Return (x, y) of the center of cell containing provided text 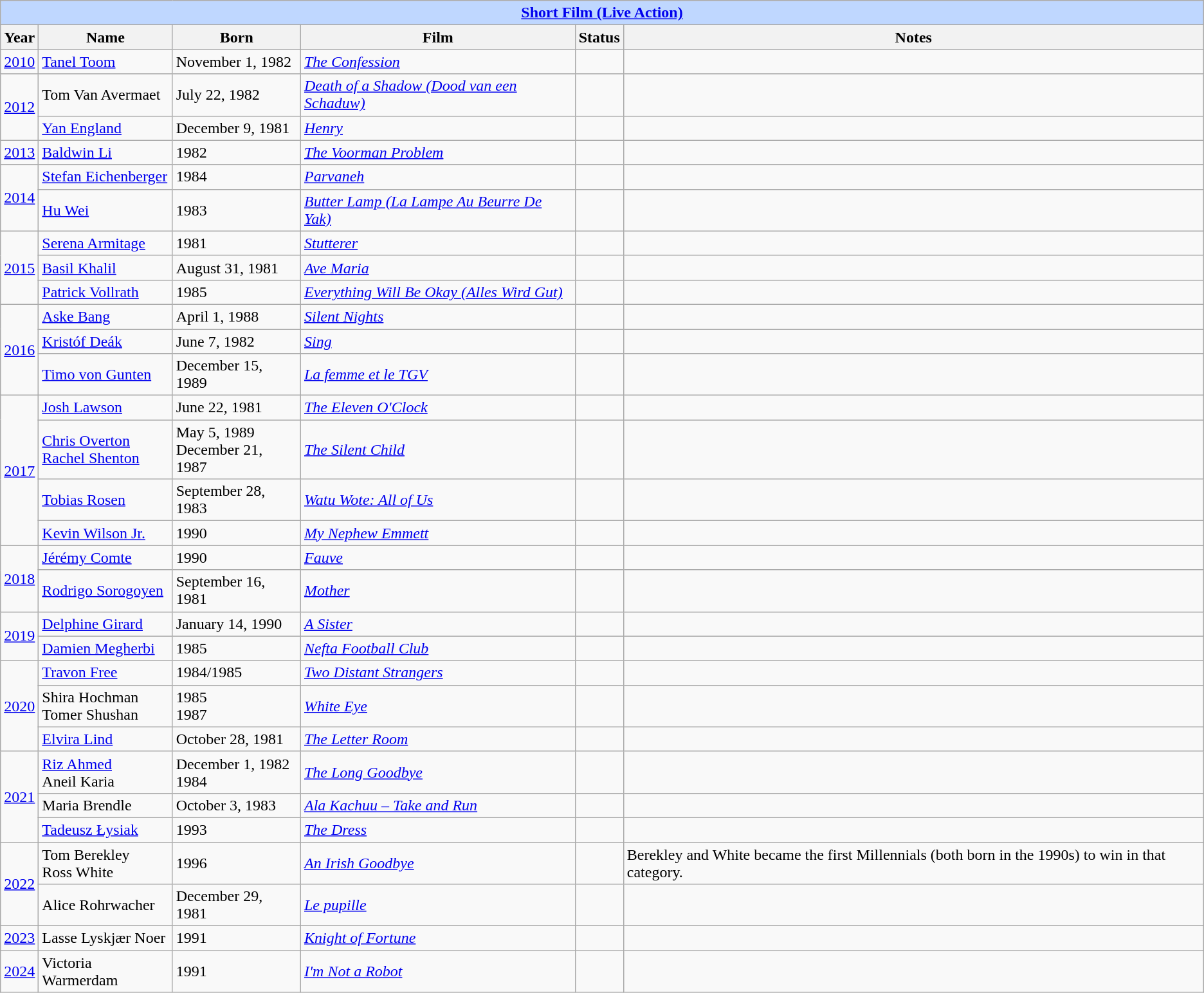
1984/1985 (237, 673)
2012 (19, 107)
November 1, 1982 (237, 62)
Basil Khalil (105, 268)
Tobias Rosen (105, 500)
A Sister (437, 624)
An Irish Goodbye (437, 863)
Knight of Fortune (437, 938)
Kevin Wilson Jr. (105, 533)
May 5, 1989December 21, 1987 (237, 450)
Hu Wei (105, 210)
September 28, 1983 (237, 500)
2020 (19, 706)
January 14, 1990 (237, 624)
My Nephew Emmett (437, 533)
Sing (437, 342)
Maria Brendle (105, 805)
Tadeusz Łysiak (105, 830)
Parvaneh (437, 177)
July 22, 1982 (237, 95)
Victoria Warmerdam (105, 971)
June 7, 1982 (237, 342)
1983 (237, 210)
The Confession (437, 62)
2016 (19, 350)
2018 (19, 579)
Shira HochmanTomer Shushan (105, 706)
2023 (19, 938)
December 29, 1981 (237, 906)
1981 (237, 243)
2021 (19, 796)
Ave Maria (437, 268)
Fauve (437, 558)
Film (437, 37)
April 1, 1988 (237, 316)
Notes (913, 37)
1984 (237, 177)
Short Film (Live Action) (602, 13)
Baldwin Li (105, 152)
Two Distant Strangers (437, 673)
Tom BerekleyRoss White (105, 863)
Everything Will Be Okay (Alles Wird Gut) (437, 292)
Status (599, 37)
Serena Armitage (105, 243)
The Eleven O'Clock (437, 408)
Silent Nights (437, 316)
Name (105, 37)
Aske Bang (105, 316)
Nefta Football Club (437, 648)
Le pupille (437, 906)
2017 (19, 471)
Kristóf Deák (105, 342)
Year (19, 37)
Stefan Eichenberger (105, 177)
Butter Lamp (La Lampe Au Beurre De Yak) (437, 210)
December 9, 1981 (237, 128)
2010 (19, 62)
Timo von Gunten (105, 374)
Riz AhmedAneil Karia (105, 772)
19851987 (237, 706)
1993 (237, 830)
Death of a Shadow (Dood van een Schaduw) (437, 95)
The Dress (437, 830)
October 3, 1983 (237, 805)
Lasse Lyskjær Noer (105, 938)
October 28, 1981 (237, 739)
2022 (19, 884)
2015 (19, 268)
December 15, 1989 (237, 374)
Damien Megherbi (105, 648)
1996 (237, 863)
Stutterer (437, 243)
I'm Not a Robot (437, 971)
Born (237, 37)
December 1, 19821984 (237, 772)
The Long Goodbye (437, 772)
Patrick Vollrath (105, 292)
2019 (19, 636)
The Voorman Problem (437, 152)
2014 (19, 198)
La femme et le TGV (437, 374)
White Eye (437, 706)
1982 (237, 152)
Berekley and White became the first Millennials (both born in the 1990s) to win in that category. (913, 863)
June 22, 1981 (237, 408)
September 16, 1981 (237, 590)
Mother (437, 590)
Henry (437, 128)
Yan England (105, 128)
Tanel Toom (105, 62)
Delphine Girard (105, 624)
Tom Van Avermaet (105, 95)
Travon Free (105, 673)
August 31, 1981 (237, 268)
Elvira Lind (105, 739)
The Letter Room (437, 739)
Watu Wote: All of Us (437, 500)
Ala Kachuu – Take and Run (437, 805)
Alice Rohrwacher (105, 906)
2024 (19, 971)
Josh Lawson (105, 408)
2013 (19, 152)
The Silent Child (437, 450)
Jérémy Comte (105, 558)
Rodrigo Sorogoyen (105, 590)
Chris OvertonRachel Shenton (105, 450)
